Return the [x, y] coordinate for the center point of the cell that contains the specified text.  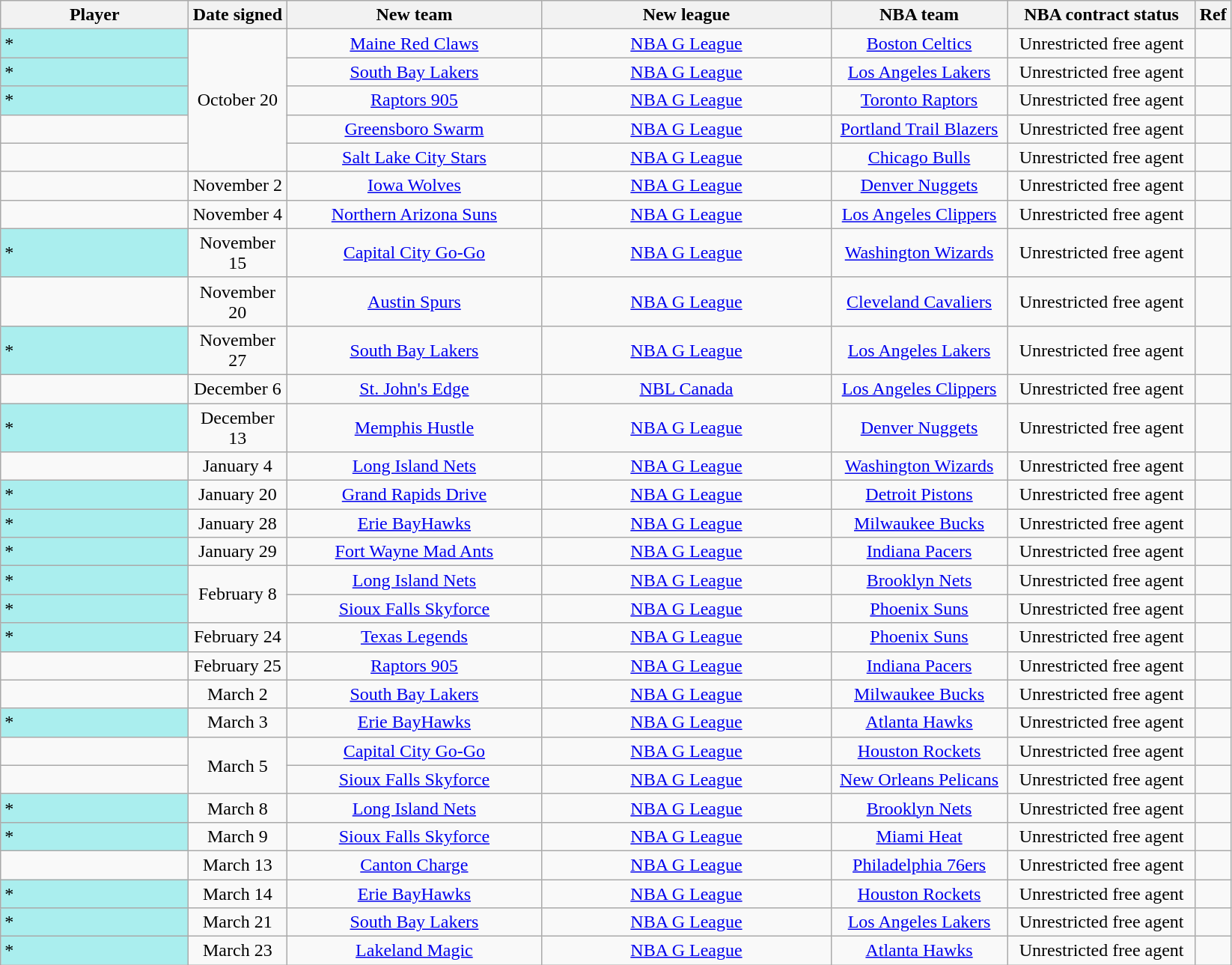
NBA contract status [1102, 15]
January 29 [238, 552]
Detroit Pistons [919, 495]
November 2 [238, 186]
Maine Red Claws [415, 43]
January 4 [238, 466]
October 20 [238, 100]
March 5 [238, 765]
November 20 [238, 301]
Canton Charge [415, 865]
Memphis Hustle [415, 427]
NBA team [919, 15]
March 9 [238, 836]
St. John's Edge [415, 389]
Ref [1213, 15]
Greensboro Swarm [415, 129]
March 2 [238, 694]
Northern Arizona Suns [415, 214]
November 15 [238, 253]
New league [686, 15]
March 23 [238, 951]
February 8 [238, 594]
New Orleans Pelicans [919, 779]
Miami Heat [919, 836]
November 27 [238, 350]
March 8 [238, 808]
Texas Legends [415, 637]
March 3 [238, 722]
March 13 [238, 865]
January 28 [238, 523]
Austin Spurs [415, 301]
December 13 [238, 427]
November 4 [238, 214]
Iowa Wolves [415, 186]
NBL Canada [686, 389]
Salt Lake City Stars [415, 157]
February 25 [238, 666]
Date signed [238, 15]
February 24 [238, 637]
New team [415, 15]
Boston Celtics [919, 43]
March 14 [238, 893]
March 21 [238, 922]
Player [94, 15]
December 6 [238, 389]
Fort Wayne Mad Ants [415, 552]
Chicago Bulls [919, 157]
Philadelphia 76ers [919, 865]
Portland Trail Blazers [919, 129]
Lakeland Magic [415, 951]
Toronto Raptors [919, 100]
January 20 [238, 495]
Cleveland Cavaliers [919, 301]
Grand Rapids Drive [415, 495]
